Capture the cell that displays the provided text and extract its (x, y) central coordinate. 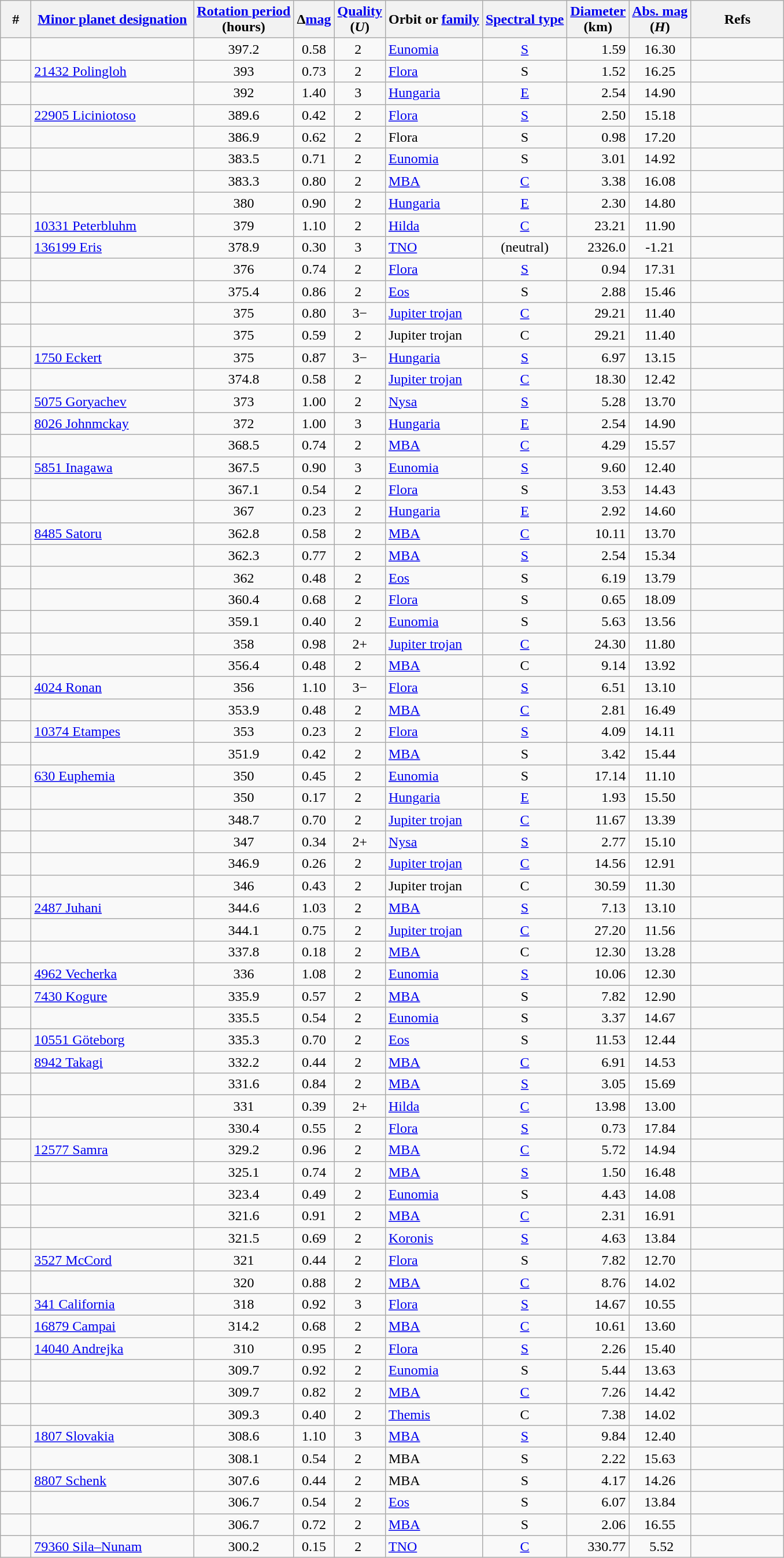
15.63 (660, 1458)
8942 Takagi (112, 1062)
353 (244, 732)
Minor planet designation (112, 20)
14.11 (660, 732)
4.17 (598, 1480)
379 (244, 225)
17.20 (660, 137)
367.5 (244, 467)
16.25 (660, 71)
318 (244, 1304)
373 (244, 402)
0.96 (314, 1150)
13.63 (660, 1371)
397.2 (244, 49)
353.9 (244, 710)
15.10 (660, 842)
1.93 (598, 798)
330.77 (598, 1546)
6.91 (598, 1062)
15.57 (660, 445)
15.34 (660, 555)
368.5 (244, 445)
24.30 (598, 644)
0.59 (314, 336)
362.8 (244, 533)
Δmag (314, 20)
13.60 (660, 1326)
0.49 (314, 1194)
300.2 (244, 1546)
0.72 (314, 1524)
9.14 (598, 666)
1.59 (598, 49)
380 (244, 203)
374.8 (244, 380)
10331 Peterbluhm (112, 225)
347 (244, 842)
2326.0 (598, 247)
358 (244, 644)
386.9 (244, 137)
Orbit or family (434, 20)
367.1 (244, 489)
336 (244, 974)
14.56 (598, 864)
3.53 (598, 489)
2.31 (598, 1216)
0.43 (314, 886)
7.13 (598, 908)
4.43 (598, 1194)
13.28 (660, 952)
7430 Kogure (112, 996)
11.30 (660, 886)
18.09 (660, 599)
341 California (112, 1304)
0.30 (314, 247)
10551 Göteborg (112, 1040)
344.6 (244, 908)
15.46 (660, 291)
13.39 (660, 820)
8.76 (598, 1282)
13.56 (660, 621)
1.03 (314, 908)
308.1 (244, 1458)
5075 Goryachev (112, 402)
4.29 (598, 445)
14.08 (660, 1194)
0.94 (598, 269)
22905 Liciniotoso (112, 115)
Quality(U) (360, 20)
13.00 (660, 1106)
15.18 (660, 115)
314.2 (244, 1326)
15.44 (660, 754)
14.53 (660, 1062)
Rotation period(hours) (244, 20)
3.42 (598, 754)
0.86 (314, 291)
0.39 (314, 1106)
10.61 (598, 1326)
2.81 (598, 710)
Abs. mag(H) (660, 20)
346 (244, 886)
1807 Slovakia (112, 1437)
356.4 (244, 666)
307.6 (244, 1480)
630 Euphemia (112, 776)
14.94 (660, 1150)
8026 Johnmckay (112, 423)
79360 Sila–Nunam (112, 1546)
335.3 (244, 1040)
5.72 (598, 1150)
0.95 (314, 1349)
344.1 (244, 930)
11.80 (660, 644)
320 (244, 1282)
4.09 (598, 732)
0.62 (314, 137)
0.71 (314, 159)
11.10 (660, 776)
5851 Inagawa (112, 467)
17.31 (660, 269)
13.98 (598, 1106)
356 (244, 688)
27.20 (598, 930)
12.90 (660, 996)
Themis (434, 1415)
11.67 (598, 820)
11.53 (598, 1040)
0.45 (314, 776)
Refs (738, 20)
0.91 (314, 1216)
6.51 (598, 688)
16.08 (660, 181)
136199 Eris (112, 247)
325.1 (244, 1172)
351.9 (244, 754)
15.40 (660, 1349)
1.08 (314, 974)
14.60 (660, 511)
Spectral type (524, 20)
321 (244, 1260)
1.50 (598, 1172)
393 (244, 71)
5.28 (598, 402)
6.19 (598, 577)
16.55 (660, 1524)
375.4 (244, 291)
331 (244, 1106)
329.2 (244, 1150)
362.3 (244, 555)
321.6 (244, 1216)
1.52 (598, 71)
346.9 (244, 864)
12.42 (660, 380)
6.97 (598, 358)
5.63 (598, 621)
16.91 (660, 1216)
2.88 (598, 291)
359.1 (244, 621)
335.5 (244, 1018)
2.77 (598, 842)
9.84 (598, 1437)
362 (244, 577)
4024 Ronan (112, 688)
0.18 (314, 952)
6.07 (598, 1502)
8485 Satoru (112, 533)
13.92 (660, 666)
12.44 (660, 1040)
7.26 (598, 1393)
332.2 (244, 1062)
0.82 (314, 1393)
14.43 (660, 489)
14.42 (660, 1393)
0.84 (314, 1084)
0.17 (314, 798)
337.8 (244, 952)
330.4 (244, 1128)
18.30 (598, 380)
383.3 (244, 181)
14040 Andrejka (112, 1349)
17.14 (598, 776)
331.6 (244, 1084)
367 (244, 511)
23.21 (598, 225)
14.26 (660, 1480)
310 (244, 1349)
383.5 (244, 159)
2.06 (598, 1524)
3.05 (598, 1084)
3.38 (598, 181)
0.57 (314, 996)
0.88 (314, 1282)
12577 Samra (112, 1150)
2.30 (598, 203)
13.15 (660, 358)
376 (244, 269)
21432 Polingloh (112, 71)
3.01 (598, 159)
14.92 (660, 159)
3.37 (598, 1018)
11.90 (660, 225)
5.44 (598, 1371)
16.30 (660, 49)
15.69 (660, 1084)
389.6 (244, 115)
12.91 (660, 864)
1.40 (314, 93)
1750 Eckert (112, 358)
323.4 (244, 1194)
348.7 (244, 820)
309.3 (244, 1415)
8807 Schenk (112, 1480)
2.92 (598, 511)
5.52 (660, 1546)
0.26 (314, 864)
2.22 (598, 1458)
360.4 (244, 599)
10.06 (598, 974)
11.56 (660, 930)
13.79 (660, 577)
10.11 (598, 533)
7.38 (598, 1415)
2.50 (598, 115)
# (16, 20)
(neutral) (524, 247)
2.26 (598, 1349)
16.48 (660, 1172)
15.50 (660, 798)
372 (244, 423)
0.77 (314, 555)
0.15 (314, 1546)
0.69 (314, 1238)
14.80 (660, 203)
-1.21 (660, 247)
308.6 (244, 1437)
16879 Campai (112, 1326)
0.34 (314, 842)
Diameter(km) (598, 20)
2487 Juhani (112, 908)
16.49 (660, 710)
12.70 (660, 1260)
3527 McCord (112, 1260)
321.5 (244, 1238)
0.87 (314, 358)
4.63 (598, 1238)
9.60 (598, 467)
10374 Etampes (112, 732)
30.59 (598, 886)
10.55 (660, 1304)
392 (244, 93)
4962 Vecherka (112, 974)
335.9 (244, 996)
0.55 (314, 1128)
0.65 (598, 599)
378.9 (244, 247)
17.84 (660, 1128)
Koronis (434, 1238)
0.75 (314, 930)
